Extract the (x, y) coordinate from the center of the cell holding the provided text.  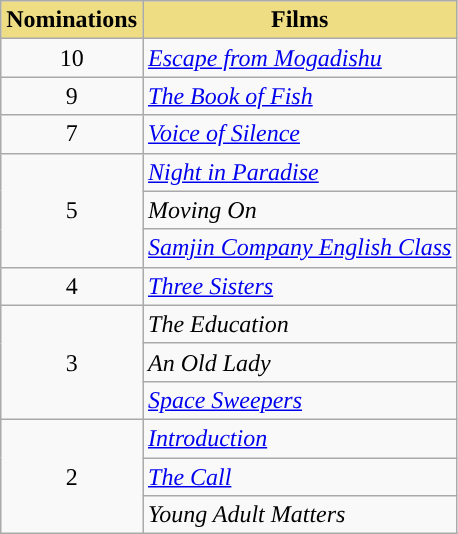
3 (72, 362)
Voice of Silence (299, 134)
2 (72, 476)
Films (299, 20)
The Education (299, 324)
An Old Lady (299, 362)
The Book of Fish (299, 96)
5 (72, 210)
4 (72, 286)
The Call (299, 477)
Young Adult Matters (299, 515)
Nominations (72, 20)
Night in Paradise (299, 172)
Space Sweepers (299, 400)
Escape from Mogadishu (299, 58)
Introduction (299, 438)
10 (72, 58)
Samjin Company English Class (299, 248)
Three Sisters (299, 286)
9 (72, 96)
Moving On (299, 210)
7 (72, 134)
